Capture the cell that displays the provided text and extract its [X, Y] central coordinate. 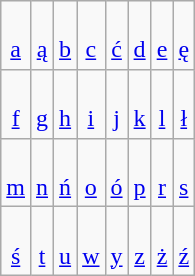
h [66, 104]
s [184, 172]
g [42, 104]
r [162, 172]
c [91, 36]
b [66, 36]
ą [42, 36]
j [116, 104]
ń [66, 172]
e [162, 36]
n [42, 172]
f [16, 104]
ź [184, 242]
ę [184, 36]
k [140, 104]
t [42, 242]
m [16, 172]
l [162, 104]
ć [116, 36]
y [116, 242]
w [91, 242]
ó [116, 172]
ś [16, 242]
ł [184, 104]
o [91, 172]
a [16, 36]
d [140, 36]
u [66, 242]
p [140, 172]
ż [162, 242]
i [91, 104]
z [140, 242]
